Extract the [x, y] coordinate from the center of the cell holding the provided text.  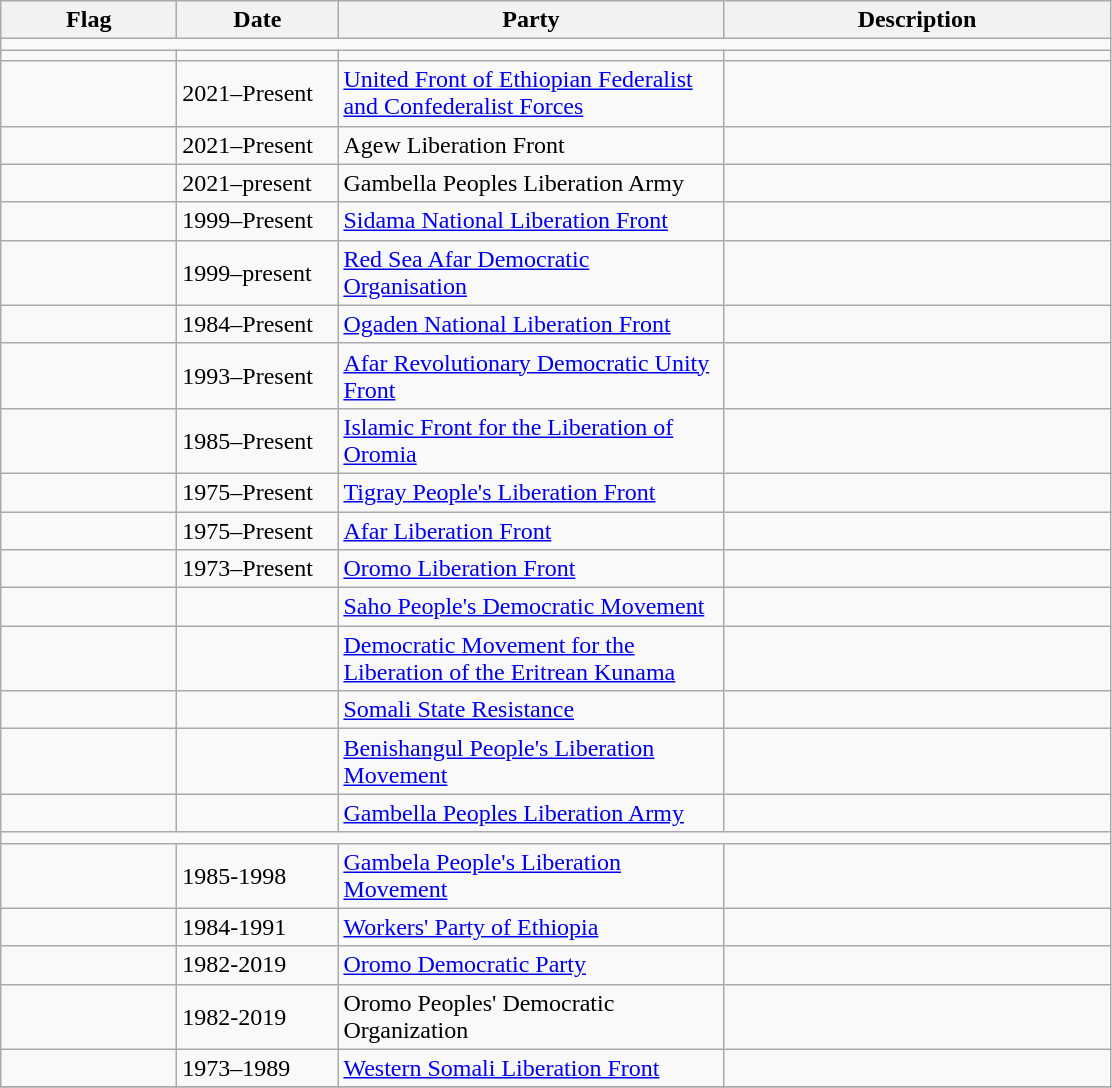
1973–Present [258, 569]
Western Somali Liberation Front [531, 1068]
Afar Revolutionary Democratic Unity Front [531, 376]
Democratic Movement for the Liberation of the Eritrean Kunama [531, 658]
United Front of Ethiopian Federalist and Confederalist Forces [531, 94]
Gambela People's Liberation Movement [531, 876]
Oromo Peoples' Democratic Organization [531, 1016]
1984–Present [258, 324]
Oromo Democratic Party [531, 965]
Afar Liberation Front [531, 531]
Flag [89, 20]
1993–Present [258, 376]
1985-1998 [258, 876]
Ogaden National Liberation Front [531, 324]
1973–1989 [258, 1068]
Islamic Front for the Liberation of Oromia [531, 440]
Workers' Party of Ethiopia [531, 927]
Tigray People's Liberation Front [531, 492]
1984-1991 [258, 927]
2021–present [258, 183]
Red Sea Afar Democratic Organisation [531, 272]
Agew Liberation Front [531, 145]
Oromo Liberation Front [531, 569]
Party [531, 20]
1999–Present [258, 221]
Description [917, 20]
Benishangul People's Liberation Movement [531, 762]
Sidama National Liberation Front [531, 221]
1985–Present [258, 440]
1999–present [258, 272]
Date [258, 20]
Somali State Resistance [531, 710]
Saho People's Democratic Movement [531, 607]
